Provide the (X, Y) coordinate of the cell's center where the given text is located.  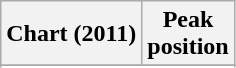
Chart (2011) (72, 34)
Peakposition (188, 34)
